From the cell containing the given text, extract its center point as [x, y] coordinate. 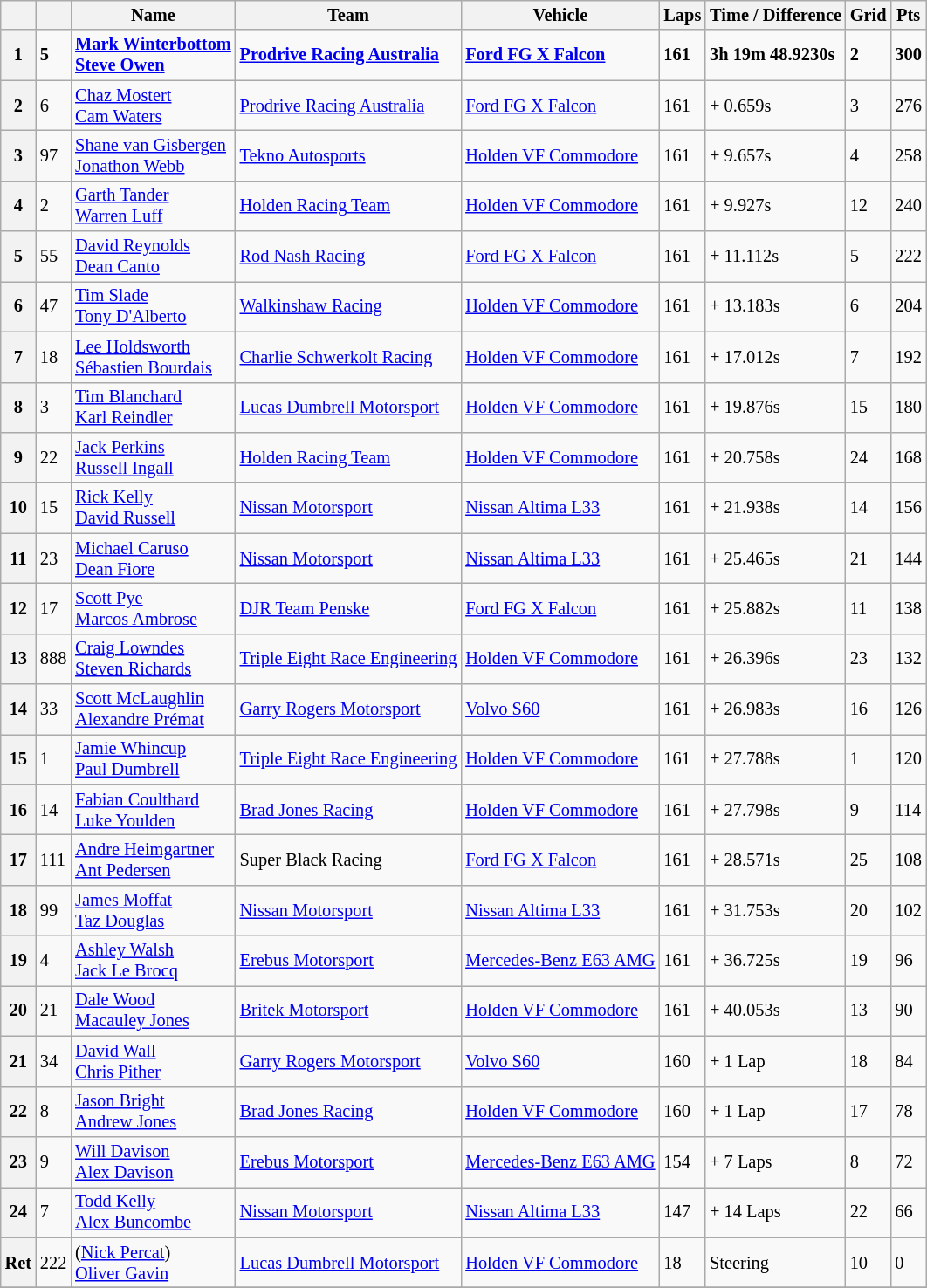
55 [53, 257]
Rod Nash Racing [349, 257]
Charlie Schwerkolt Racing [349, 357]
Tim Blanchard Karl Reindler [153, 408]
Grid [869, 15]
+ 25.465s [775, 558]
Andre Heimgartner Ant Pedersen [153, 860]
132 [908, 659]
180 [908, 408]
+ 20.758s [775, 457]
Craig Lowndes Steven Richards [153, 659]
Vehicle [560, 15]
James Moffat Taz Douglas [153, 910]
+ 26.983s [775, 709]
+ 36.725s [775, 961]
Chaz Mostert Cam Waters [153, 106]
+ 27.798s [775, 810]
204 [908, 306]
168 [908, 457]
84 [908, 1061]
+ 21.938s [775, 508]
+ 0.659s [775, 106]
David Reynolds Dean Canto [153, 257]
Ashley Walsh Jack Le Brocq [153, 961]
Tim Slade Tony D'Alberto [153, 306]
78 [908, 1112]
Jack Perkins Russell Ingall [153, 457]
Ret [18, 1263]
+ 26.396s [775, 659]
258 [908, 155]
Team [349, 15]
+ 40.053s [775, 1011]
Michael Caruso Dean Fiore [153, 558]
+ 13.183s [775, 306]
Jason Bright Andrew Jones [153, 1112]
276 [908, 106]
Shane van Gisbergen Jonathon Webb [153, 155]
192 [908, 357]
Todd Kelly Alex Buncombe [153, 1212]
+ 14 Laps [775, 1212]
156 [908, 508]
154 [683, 1161]
47 [53, 306]
3h 19m 48.9230s [775, 55]
99 [53, 910]
Lee Holdsworth Sébastien Bourdais [153, 357]
Scott Pye Marcos Ambrose [153, 608]
97 [53, 155]
147 [683, 1212]
+ 9.657s [775, 155]
126 [908, 709]
+ 11.112s [775, 257]
+ 9.927s [775, 206]
Walkinshaw Racing [349, 306]
Dale Wood Macauley Jones [153, 1011]
25 [869, 860]
Will Davison Alex Davison [153, 1161]
Jamie Whincup Paul Dumbrell [153, 759]
+ 7 Laps [775, 1161]
96 [908, 961]
72 [908, 1161]
Pts [908, 15]
(Nick Percat) Oliver Gavin [153, 1263]
Mark Winterbottom Steve Owen [153, 55]
120 [908, 759]
34 [53, 1061]
Super Black Racing [349, 860]
Britek Motorsport [349, 1011]
Name [153, 15]
+ 17.012s [775, 357]
138 [908, 608]
DJR Team Penske [349, 608]
33 [53, 709]
108 [908, 860]
66 [908, 1212]
Time / Difference [775, 15]
111 [53, 860]
240 [908, 206]
Scott McLaughlin Alexandre Prémat [153, 709]
+ 19.876s [775, 408]
114 [908, 810]
144 [908, 558]
102 [908, 910]
+ 27.788s [775, 759]
Garth Tander Warren Luff [153, 206]
Laps [683, 15]
Rick Kelly David Russell [153, 508]
+ 28.571s [775, 860]
+ 25.882s [775, 608]
David Wall Chris Pither [153, 1061]
90 [908, 1011]
0 [908, 1263]
Tekno Autosports [349, 155]
Fabian Coulthard Luke Youlden [153, 810]
300 [908, 55]
Steering [775, 1263]
888 [53, 659]
+ 31.753s [775, 910]
